Determine the (x, y) coordinate at the center of the cell enclosing the given text.  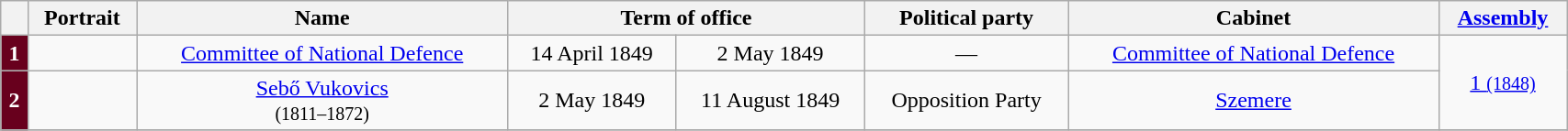
14 April 1849 (592, 53)
11 August 1849 (771, 101)
1 (15, 53)
Political party (966, 18)
Szemere (1254, 101)
2 (15, 101)
Cabinet (1254, 18)
Opposition Party (966, 101)
Portrait (83, 18)
Term of office (687, 18)
Name (322, 18)
1 (1848) (1503, 82)
Assembly (1503, 18)
Sebő Vukovics(1811–1872) (322, 101)
— (966, 53)
